Locate the cell with the specified text and output its (X, Y) center coordinate. 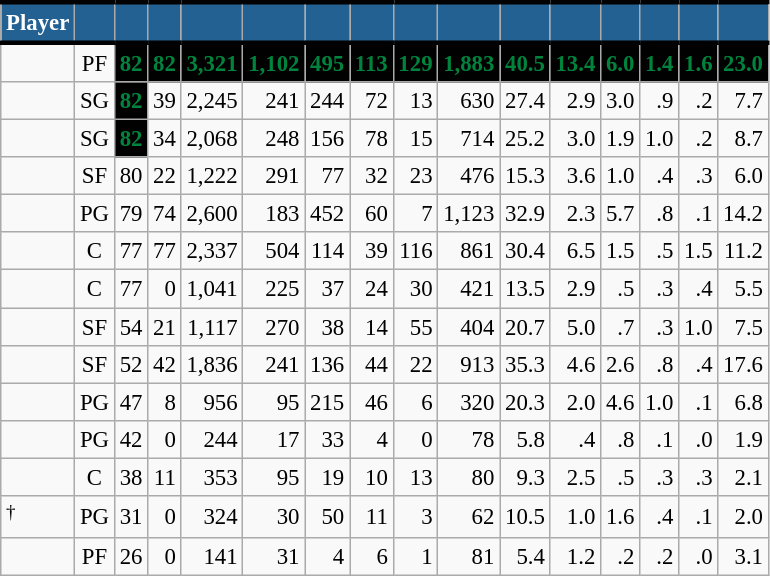
7 (416, 214)
81 (469, 557)
353 (212, 477)
26 (130, 557)
6.8 (743, 402)
913 (469, 364)
225 (274, 289)
2.5 (575, 477)
183 (274, 214)
956 (212, 402)
25.2 (525, 139)
452 (328, 214)
495 (328, 62)
421 (469, 289)
2,245 (212, 101)
24 (372, 289)
156 (328, 139)
46 (372, 402)
3.1 (743, 557)
5.5 (743, 289)
404 (469, 327)
129 (416, 62)
714 (469, 139)
113 (372, 62)
2,337 (212, 251)
20.3 (525, 402)
3,321 (212, 62)
8 (164, 402)
630 (469, 101)
55 (416, 327)
8.7 (743, 139)
44 (372, 364)
5.7 (620, 214)
5.8 (525, 439)
1,883 (469, 62)
5.0 (575, 327)
62 (469, 517)
72 (372, 101)
23 (416, 176)
861 (469, 251)
248 (274, 139)
.9 (660, 101)
1 (416, 557)
33 (328, 439)
54 (130, 327)
52 (130, 364)
19 (328, 477)
27.4 (525, 101)
7.7 (743, 101)
Player (38, 22)
32.9 (525, 214)
17 (274, 439)
37 (328, 289)
1,102 (274, 62)
215 (328, 402)
2.3 (575, 214)
60 (372, 214)
15.3 (525, 176)
47 (130, 402)
11.2 (743, 251)
6.5 (575, 251)
† (38, 517)
5.4 (525, 557)
32 (372, 176)
324 (212, 517)
34 (164, 139)
116 (416, 251)
21 (164, 327)
10 (372, 477)
35.3 (525, 364)
7.5 (743, 327)
74 (164, 214)
1,117 (212, 327)
.7 (620, 327)
141 (212, 557)
20.7 (525, 327)
13.5 (525, 289)
2,068 (212, 139)
1,041 (212, 289)
10.5 (525, 517)
14.2 (743, 214)
9.3 (525, 477)
3.6 (575, 176)
50 (328, 517)
1,123 (469, 214)
2,600 (212, 214)
320 (469, 402)
17.6 (743, 364)
14 (372, 327)
3 (416, 517)
79 (130, 214)
504 (274, 251)
1.2 (575, 557)
114 (328, 251)
1,222 (212, 176)
30.4 (525, 251)
15 (416, 139)
2.6 (620, 364)
136 (328, 364)
1.4 (660, 62)
13.4 (575, 62)
476 (469, 176)
40.5 (525, 62)
1,836 (212, 364)
291 (274, 176)
270 (274, 327)
2.1 (743, 477)
23.0 (743, 62)
